Find where the given text appears and provide that cell's center as [x, y] coordinate. 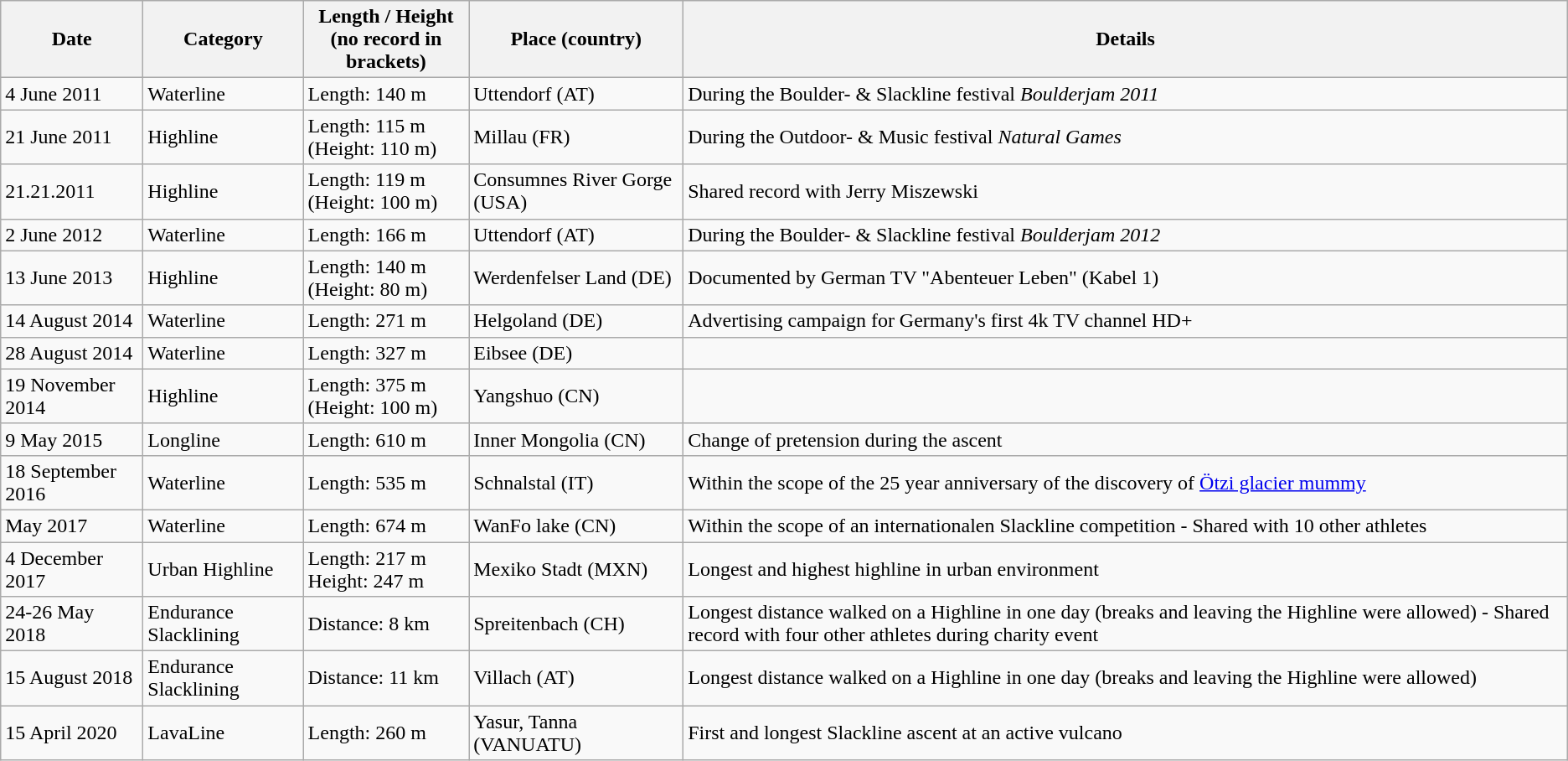
Change of pretension during the ascent [1126, 439]
Helgoland (DE) [576, 321]
LavaLine [223, 733]
Longest and highest highline in urban environment [1126, 568]
28 August 2014 [72, 353]
Documented by German TV "Abenteuer Leben" (Kabel 1) [1126, 278]
Length: 217 mHeight: 247 m [386, 568]
During the Boulder- & Slackline festival Boulderjam 2012 [1126, 235]
Category [223, 39]
19 November 2014 [72, 396]
First and longest Slackline ascent at an active vulcano [1126, 733]
Urban Highline [223, 568]
Length / Height(no record in brackets) [386, 39]
15 August 2018 [72, 679]
Werdenfelser Land (DE) [576, 278]
During the Outdoor- & Music festival Natural Games [1126, 137]
Details [1126, 39]
During the Boulder- & Slackline festival Boulderjam 2011 [1126, 94]
Distance: 8 km [386, 624]
Length: 327 m [386, 353]
Mexiko Stadt (MXN) [576, 568]
2 June 2012 [72, 235]
Length: 140 m [386, 94]
4 June 2011 [72, 94]
9 May 2015 [72, 439]
Yasur, Tanna (VANUATU) [576, 733]
21.21.2011 [72, 191]
Within the scope of the 25 year anniversary of the discovery of Ötzi glacier mummy [1126, 483]
Villach (AT) [576, 679]
WanFo lake (CN) [576, 525]
Millau (FR) [576, 137]
4 December 2017 [72, 568]
Length: 260 m [386, 733]
Eibsee (DE) [576, 353]
Within the scope of an internationalen Slackline competition - Shared with 10 other athletes [1126, 525]
Length: 140 m(Height: 80 m) [386, 278]
Length: 674 m [386, 525]
Place (country) [576, 39]
Schnalstal (IT) [576, 483]
Length: 375 m(Height: 100 m) [386, 396]
Consumnes River Gorge (USA) [576, 191]
Longline [223, 439]
May 2017 [72, 525]
Inner Mongolia (CN) [576, 439]
Length: 535 m [386, 483]
Date [72, 39]
18 September 2016 [72, 483]
Length: 610 m [386, 439]
Length: 119 m(Height: 100 m) [386, 191]
Length: 166 m [386, 235]
13 June 2013 [72, 278]
Length: 271 m [386, 321]
15 April 2020 [72, 733]
Spreitenbach (CH) [576, 624]
Advertising campaign for Germany's first 4k TV channel HD+ [1126, 321]
21 June 2011 [72, 137]
Length: 115 m(Height: 110 m) [386, 137]
Shared record with Jerry Miszewski [1126, 191]
Yangshuo (CN) [576, 396]
Distance: 11 km [386, 679]
24-26 May 2018 [72, 624]
Longest distance walked on a Highline in one day (breaks and leaving the Highline were allowed) [1126, 679]
14 August 2014 [72, 321]
